Detect which cell encompasses the target text, then output its [X, Y] center coordinate. 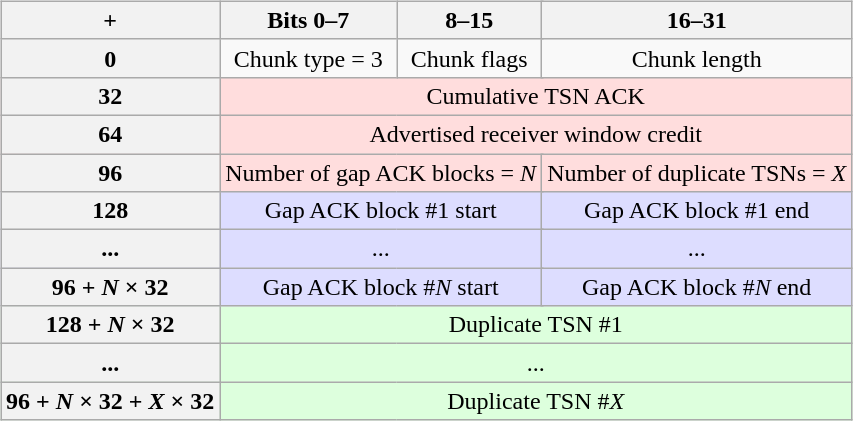
Advertised receiver window credit [536, 134]
96 + N × 32 + X × 32 [110, 401]
64 [110, 134]
16–31 [697, 20]
+ [110, 20]
Number of gap ACK blocks = N [381, 173]
96 + N × 32 [110, 287]
Chunk type = 3 [308, 58]
Duplicate TSN #X [536, 401]
96 [110, 173]
128 [110, 211]
128 + N × 32 [110, 325]
Gap ACK block #1 start [381, 211]
Chunk length [697, 58]
Gap ACK block #N start [381, 287]
Chunk flags [470, 58]
Gap ACK block #N end [697, 287]
8–15 [470, 20]
Number of duplicate TSNs = X [697, 173]
32 [110, 96]
Duplicate TSN #1 [536, 325]
0 [110, 58]
Cumulative TSN ACK [536, 96]
Gap ACK block #1 end [697, 211]
Bits 0–7 [308, 20]
